Return [X, Y] of the center of cell containing provided text 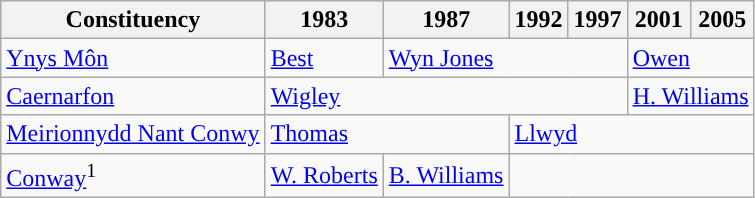
2001 [658, 20]
B. Williams [446, 176]
1997 [598, 20]
1983 [324, 20]
1992 [538, 20]
Best [324, 58]
1987 [446, 20]
Constituency [133, 20]
Wigley [446, 96]
Conway1 [133, 176]
Llwyd [632, 134]
Ynys Môn [133, 58]
Meirionnydd Nant Conwy [133, 134]
2005 [722, 20]
Owen [690, 58]
Wyn Jones [505, 58]
W. Roberts [324, 176]
H. Williams [690, 96]
Thomas [387, 134]
Caernarfon [133, 96]
